Search for the cell housing the specified text and yield its (X, Y) center coordinate. 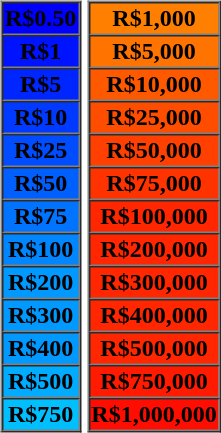
R$1 (40, 52)
R$5,000 (154, 52)
R$300 (40, 316)
R$75,000 (154, 184)
R$200 (40, 282)
R$50,000 (154, 150)
R$400,000 (154, 316)
R$400 (40, 348)
R$75 (40, 216)
R$0.50 (40, 18)
R$100 (40, 250)
R$300,000 (154, 282)
R$1,000,000 (154, 414)
R$100,000 (154, 216)
R$200,000 (154, 250)
R$750 (40, 414)
R$500 (40, 382)
R$500,000 (154, 348)
R$5 (40, 84)
R$25,000 (154, 118)
R$50 (40, 184)
R$1,000 (154, 18)
R$25 (40, 150)
R$750,000 (154, 382)
R$10 (40, 118)
R$10,000 (154, 84)
